From the cell containing the given text, extract its center point as [X, Y] coordinate. 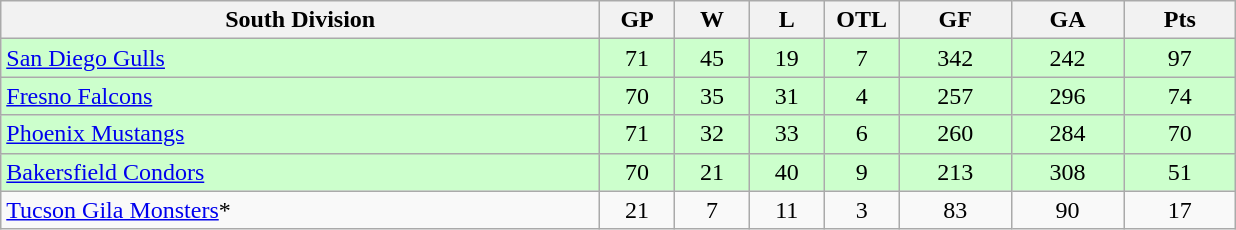
3 [862, 210]
32 [712, 134]
San Diego Gulls [300, 58]
6 [862, 134]
296 [1067, 96]
284 [1067, 134]
Pts [1180, 20]
Phoenix Mustangs [300, 134]
342 [955, 58]
Fresno Falcons [300, 96]
GP [638, 20]
11 [786, 210]
4 [862, 96]
Tucson Gila Monsters* [300, 210]
51 [1180, 172]
9 [862, 172]
45 [712, 58]
213 [955, 172]
242 [1067, 58]
31 [786, 96]
260 [955, 134]
308 [1067, 172]
35 [712, 96]
OTL [862, 20]
257 [955, 96]
W [712, 20]
74 [1180, 96]
L [786, 20]
33 [786, 134]
GF [955, 20]
19 [786, 58]
40 [786, 172]
17 [1180, 210]
Bakersfield Condors [300, 172]
97 [1180, 58]
90 [1067, 210]
83 [955, 210]
South Division [300, 20]
GA [1067, 20]
